Return (X, Y) of the center of cell containing provided text 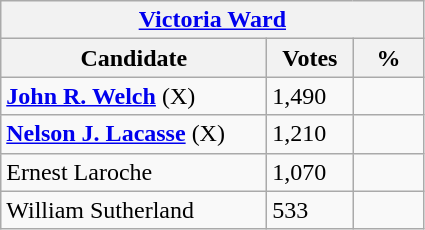
1,490 (310, 96)
Nelson J. Lacasse (X) (134, 134)
Victoria Ward (212, 20)
1,070 (310, 172)
John R. Welch (X) (134, 96)
Ernest Laroche (134, 172)
William Sutherland (134, 210)
Votes (310, 58)
Candidate (134, 58)
% (388, 58)
533 (310, 210)
1,210 (310, 134)
